Provide the [x, y] coordinate of the cell's center where the given text is located.  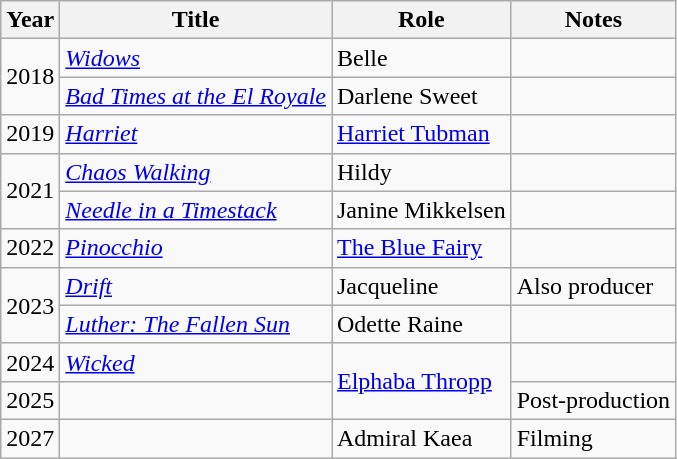
Also producer [593, 286]
Notes [593, 20]
Luther: The Fallen Sun [196, 324]
Filming [593, 438]
The Blue Fairy [422, 248]
Chaos Walking [196, 172]
Belle [422, 58]
2021 [30, 191]
2019 [30, 134]
Year [30, 20]
Pinocchio [196, 248]
2027 [30, 438]
Wicked [196, 362]
Admiral Kaea [422, 438]
Darlene Sweet [422, 96]
Hildy [422, 172]
2018 [30, 77]
Needle in a Timestack [196, 210]
Role [422, 20]
Elphaba Thropp [422, 381]
Odette Raine [422, 324]
Title [196, 20]
Jacqueline [422, 286]
2024 [30, 362]
Janine Mikkelsen [422, 210]
2022 [30, 248]
Bad Times at the El Royale [196, 96]
Harriet [196, 134]
2023 [30, 305]
Post-production [593, 400]
Widows [196, 58]
2025 [30, 400]
Drift [196, 286]
Harriet Tubman [422, 134]
